Return the (x, y) coordinate for the center point of the cell that contains the specified text.  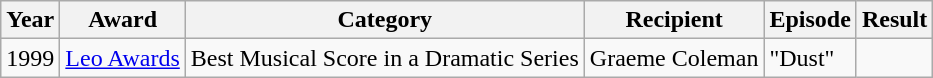
"Dust" (810, 58)
Recipient (674, 20)
Year (30, 20)
Award (123, 20)
Best Musical Score in a Dramatic Series (384, 58)
1999 (30, 58)
Leo Awards (123, 58)
Graeme Coleman (674, 58)
Episode (810, 20)
Result (894, 20)
Category (384, 20)
